Scan for the cell matching the given text and deliver its [x, y] coordinate at center. 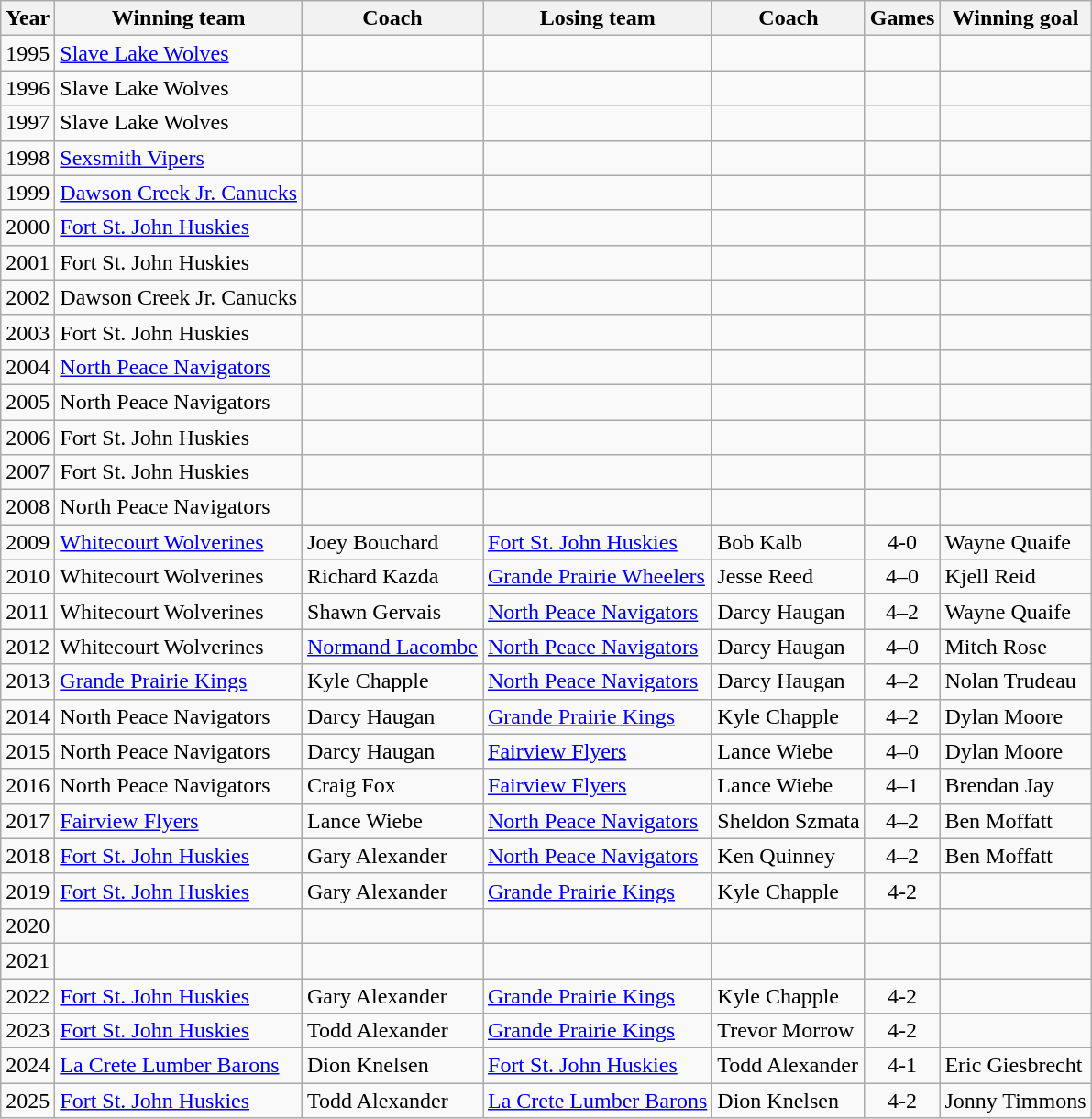
Trevor Morrow [789, 1031]
Losing team [597, 18]
Richard Kazda [392, 577]
2004 [28, 367]
Shawn Gervais [392, 612]
Eric Giesbrecht [1016, 1066]
Mitch Rose [1016, 647]
1998 [28, 158]
2012 [28, 647]
Grande Prairie Wheelers [597, 577]
2013 [28, 681]
Kjell Reid [1016, 577]
Joey Bouchard [392, 542]
2025 [28, 1101]
2003 [28, 332]
Nolan Trudeau [1016, 681]
2014 [28, 716]
Winning goal [1016, 18]
Sexsmith Vipers [179, 158]
2020 [28, 925]
Bob Kalb [789, 542]
2022 [28, 995]
2011 [28, 612]
1995 [28, 53]
4-0 [902, 542]
2007 [28, 472]
2005 [28, 402]
Year [28, 18]
1999 [28, 193]
1996 [28, 88]
Jesse Reed [789, 577]
Normand Lacombe [392, 647]
2010 [28, 577]
1997 [28, 123]
2024 [28, 1066]
2002 [28, 297]
4-1 [902, 1066]
Winning team [179, 18]
2015 [28, 751]
2008 [28, 507]
2001 [28, 262]
Jonny Timmons [1016, 1101]
2006 [28, 438]
Games [902, 18]
2023 [28, 1031]
Ken Quinney [789, 856]
Brendan Jay [1016, 786]
2016 [28, 786]
2000 [28, 227]
Sheldon Szmata [789, 821]
2018 [28, 856]
2019 [28, 891]
2017 [28, 821]
2021 [28, 960]
4–1 [902, 786]
Craig Fox [392, 786]
2009 [28, 542]
